Determine the [X, Y] coordinate at the center of the cell enclosing the given text.  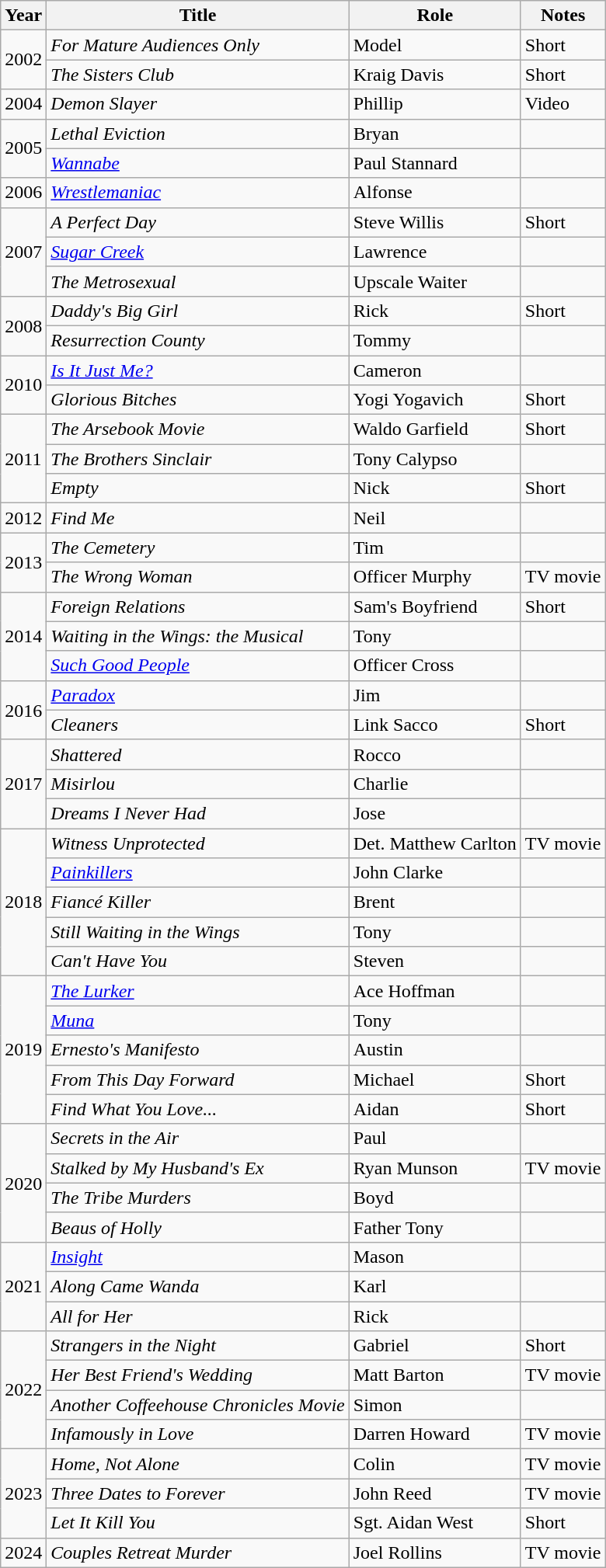
2014 [23, 636]
Misirlou [197, 784]
Such Good People [197, 666]
Stalked by My Husband's Ex [197, 1168]
Kraig Davis [435, 75]
Paradox [197, 695]
2012 [23, 518]
The Arsebook Movie [197, 429]
Brent [435, 902]
Beaus of Holly [197, 1227]
Demon Slayer [197, 104]
The Wrong Woman [197, 577]
Steve Willis [435, 222]
Secrets in the Air [197, 1139]
John Clarke [435, 873]
2023 [23, 1493]
Notes [562, 16]
Waiting in the Wings: the Musical [197, 636]
The Lurker [197, 991]
2022 [23, 1390]
John Reed [435, 1493]
The Sisters Club [197, 75]
Title [197, 16]
2008 [23, 325]
The Cemetery [197, 548]
Jose [435, 813]
From This Day Forward [197, 1080]
Glorious Bitches [197, 400]
Charlie [435, 784]
Neil [435, 518]
Jim [435, 695]
Father Tony [435, 1227]
Alfonse [435, 193]
2013 [23, 562]
Cleaners [197, 725]
Phillip [435, 104]
Aidan [435, 1109]
Wrestlemaniac [197, 193]
Joel Rollins [435, 1552]
Officer Cross [435, 666]
Empty [197, 488]
2018 [23, 902]
Resurrection County [197, 340]
2002 [23, 60]
Bryan [435, 134]
Lethal Eviction [197, 134]
Along Came Wanda [197, 1286]
Cameron [435, 370]
For Mature Audiences Only [197, 45]
Three Dates to Forever [197, 1493]
Simon [435, 1405]
Home, Not Alone [197, 1464]
Steven [435, 961]
Darren Howard [435, 1434]
Paul Stannard [435, 163]
The Tribe Murders [197, 1198]
Boyd [435, 1198]
Insight [197, 1257]
Shattered [197, 754]
Find What You Love... [197, 1109]
Another Coffeehouse Chronicles Movie [197, 1405]
Foreign Relations [197, 607]
Daddy's Big Girl [197, 311]
Upscale Waiter [435, 281]
2017 [23, 784]
Let It Kill You [197, 1523]
2020 [23, 1183]
Tommy [435, 340]
Video [562, 104]
Mason [435, 1257]
2004 [23, 104]
2010 [23, 385]
Sugar Creek [197, 252]
Find Me [197, 518]
All for Her [197, 1316]
Muna [197, 1020]
Is It Just Me? [197, 370]
Link Sacco [435, 725]
Ernesto's Manifesto [197, 1050]
Waldo Garfield [435, 429]
Michael [435, 1080]
The Brothers Sinclair [197, 459]
Matt Barton [435, 1375]
Fiancé Killer [197, 902]
2007 [23, 252]
Can't Have You [197, 961]
Strangers in the Night [197, 1346]
The Metrosexual [197, 281]
Lawrence [435, 252]
Rocco [435, 754]
2024 [23, 1552]
Role [435, 16]
Officer Murphy [435, 577]
Still Waiting in the Wings [197, 932]
Karl [435, 1286]
Gabriel [435, 1346]
Nick [435, 488]
Her Best Friend's Wedding [197, 1375]
Det. Matthew Carlton [435, 843]
2016 [23, 710]
Infamously in Love [197, 1434]
2021 [23, 1286]
Year [23, 16]
Ryan Munson [435, 1168]
Couples Retreat Murder [197, 1552]
Tony Calypso [435, 459]
2005 [23, 148]
Wannabe [197, 163]
Dreams I Never Had [197, 813]
Austin [435, 1050]
Sgt. Aidan West [435, 1523]
Yogi Yogavich [435, 400]
Colin [435, 1464]
Painkillers [197, 873]
Paul [435, 1139]
Model [435, 45]
A Perfect Day [197, 222]
Tim [435, 548]
2011 [23, 459]
2019 [23, 1050]
Sam's Boyfriend [435, 607]
2006 [23, 193]
Ace Hoffman [435, 991]
Witness Unprotected [197, 843]
